Extract the [x, y] coordinate from the center of the cell holding the provided text.  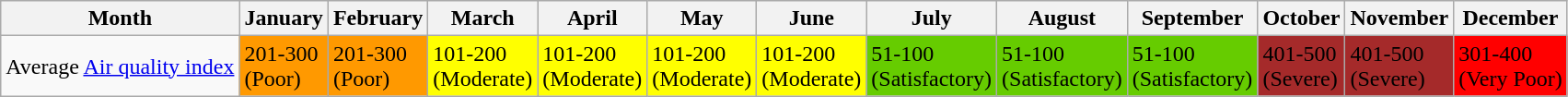
March [482, 18]
October [1302, 18]
July [932, 18]
May [702, 18]
Average Air quality index [120, 67]
Month [120, 18]
November [1400, 18]
August [1063, 18]
December [1511, 18]
June [812, 18]
January [284, 18]
301-400(Very Poor) [1511, 67]
April [593, 18]
September [1192, 18]
February [377, 18]
